From the cell containing the given text, extract its center point as [x, y] coordinate. 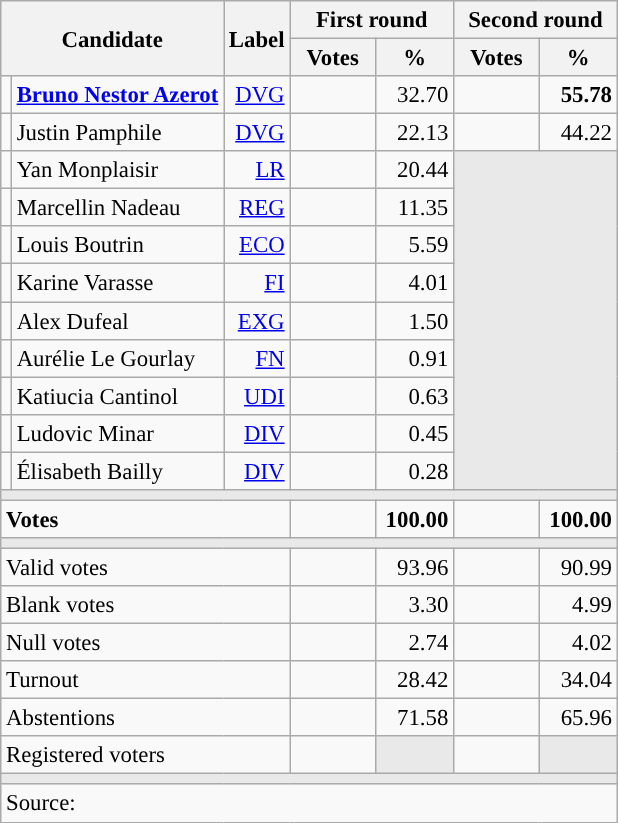
LR [257, 170]
1.50 [414, 321]
44.22 [578, 133]
0.28 [414, 471]
EXG [257, 321]
5.59 [414, 245]
First round [372, 20]
0.91 [414, 358]
Marcellin Nadeau [117, 208]
Registered voters [146, 755]
71.58 [414, 718]
Ludovic Minar [117, 433]
Second round [536, 20]
Label [257, 38]
4.02 [578, 643]
ECO [257, 245]
Élisabeth Bailly [117, 471]
32.70 [414, 95]
4.01 [414, 283]
0.45 [414, 433]
20.44 [414, 170]
FN [257, 358]
4.99 [578, 605]
Louis Boutrin [117, 245]
Alex Dufeal [117, 321]
Karine Varasse [117, 283]
Turnout [146, 680]
Katiucia Cantinol [117, 396]
3.30 [414, 605]
11.35 [414, 208]
22.13 [414, 133]
Candidate [112, 38]
UDI [257, 396]
Bruno Nestor Azerot [117, 95]
Justin Pamphile [117, 133]
FI [257, 283]
90.99 [578, 567]
Yan Monplaisir [117, 170]
65.96 [578, 718]
Abstentions [146, 718]
Null votes [146, 643]
55.78 [578, 95]
Aurélie Le Gourlay [117, 358]
Valid votes [146, 567]
2.74 [414, 643]
Source: [309, 804]
0.63 [414, 396]
REG [257, 208]
28.42 [414, 680]
34.04 [578, 680]
93.96 [414, 567]
Blank votes [146, 605]
